Return the [x, y] coordinate for the center point of the cell that contains the specified text.  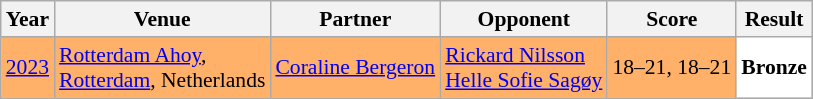
Result [774, 19]
18–21, 18–21 [672, 68]
Partner [355, 19]
Opponent [524, 19]
Coraline Bergeron [355, 68]
Rickard Nilsson Helle Sofie Sagøy [524, 68]
Score [672, 19]
Rotterdam Ahoy,Rotterdam, Netherlands [162, 68]
Year [28, 19]
2023 [28, 68]
Venue [162, 19]
Bronze [774, 68]
